Extract the [X, Y] coordinate from the center of the cell holding the provided text.  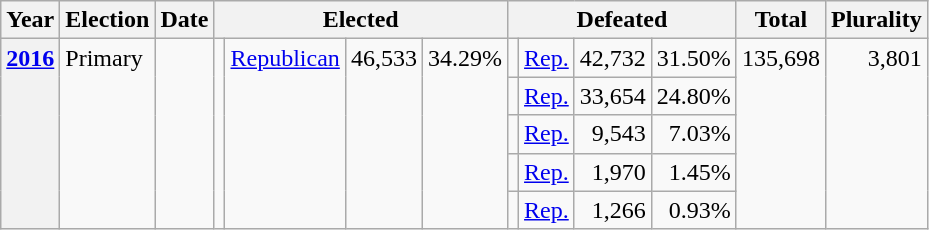
0.93% [694, 210]
Republican [285, 134]
Total [780, 20]
135,698 [780, 134]
Defeated [622, 20]
Plurality [876, 20]
1,970 [612, 172]
Elected [361, 20]
Election [108, 20]
9,543 [612, 134]
33,654 [612, 96]
34.29% [464, 134]
24.80% [694, 96]
7.03% [694, 134]
Year [30, 20]
1,266 [612, 210]
Date [184, 20]
1.45% [694, 172]
2016 [30, 134]
42,732 [612, 58]
3,801 [876, 134]
Primary [108, 134]
46,533 [384, 134]
31.50% [694, 58]
